Return [X, Y] of the center of cell containing provided text 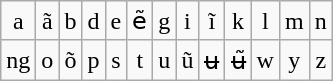
i [188, 21]
ng [18, 60]
y [294, 60]
u [164, 60]
n [320, 21]
ʉ̃ [238, 60]
m [294, 21]
b [70, 21]
a [18, 21]
ẽ [140, 21]
ã [48, 21]
õ [70, 60]
s [116, 60]
l [265, 21]
g [164, 21]
ũ [188, 60]
k [238, 21]
z [320, 60]
t [140, 60]
p [94, 60]
w [265, 60]
e [116, 21]
o [48, 60]
ĩ [212, 21]
ʉ [212, 60]
d [94, 21]
